Identify which cell holds the provided text, then report its [x, y] central coordinate. 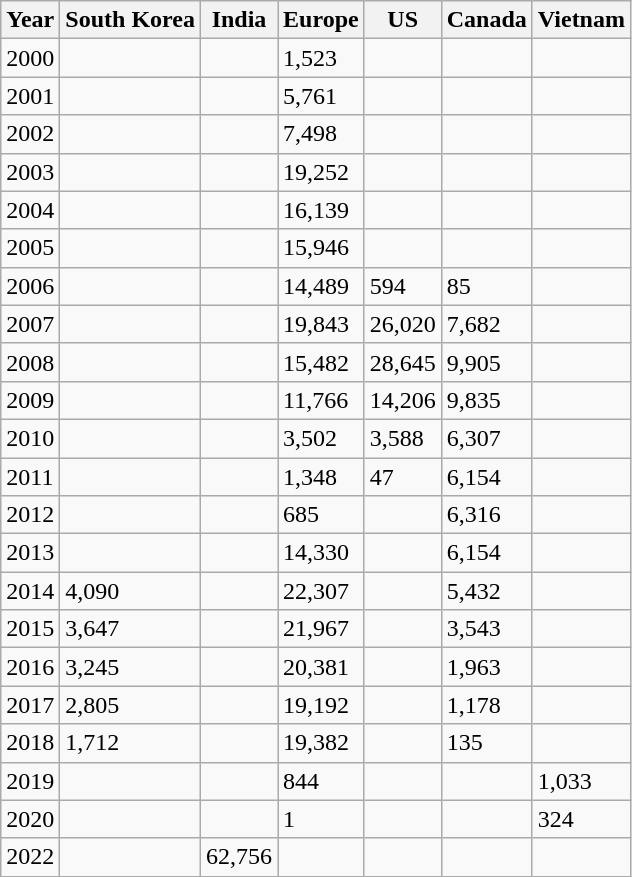
2014 [30, 591]
2019 [30, 781]
14,330 [322, 553]
2001 [30, 96]
19,252 [322, 172]
19,192 [322, 705]
3,588 [402, 438]
15,482 [322, 362]
2006 [30, 286]
22,307 [322, 591]
2020 [30, 819]
28,645 [402, 362]
2022 [30, 857]
India [238, 20]
2011 [30, 477]
2004 [30, 210]
2013 [30, 553]
Year [30, 20]
1,712 [130, 743]
11,766 [322, 400]
26,020 [402, 324]
2007 [30, 324]
2009 [30, 400]
2010 [30, 438]
685 [322, 515]
19,843 [322, 324]
3,543 [486, 629]
2016 [30, 667]
2015 [30, 629]
1,523 [322, 58]
2008 [30, 362]
Vietnam [581, 20]
6,307 [486, 438]
1,348 [322, 477]
20,381 [322, 667]
62,756 [238, 857]
135 [486, 743]
2000 [30, 58]
Canada [486, 20]
5,432 [486, 591]
7,682 [486, 324]
21,967 [322, 629]
19,382 [322, 743]
2017 [30, 705]
1 [322, 819]
US [402, 20]
2002 [30, 134]
9,835 [486, 400]
3,647 [130, 629]
47 [402, 477]
1,033 [581, 781]
2,805 [130, 705]
9,905 [486, 362]
14,489 [322, 286]
14,206 [402, 400]
85 [486, 286]
6,316 [486, 515]
15,946 [322, 248]
Europe [322, 20]
1,178 [486, 705]
844 [322, 781]
7,498 [322, 134]
2012 [30, 515]
2005 [30, 248]
5,761 [322, 96]
1,963 [486, 667]
South Korea [130, 20]
2018 [30, 743]
3,245 [130, 667]
4,090 [130, 591]
3,502 [322, 438]
594 [402, 286]
16,139 [322, 210]
2003 [30, 172]
324 [581, 819]
